Find where the given text appears and provide that cell's center as [x, y] coordinate. 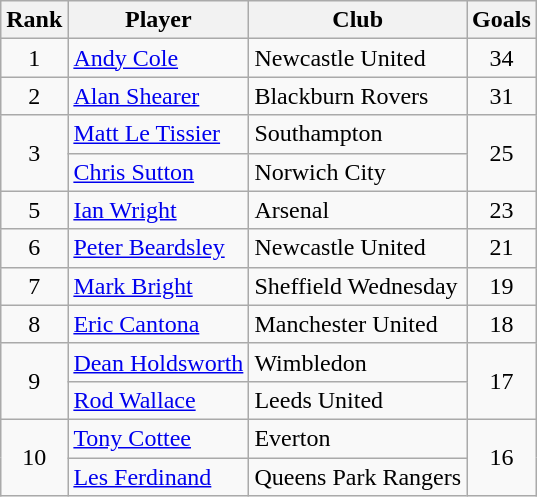
7 [34, 286]
Southampton [358, 134]
Everton [358, 438]
19 [502, 286]
2 [34, 96]
Queens Park Rangers [358, 477]
9 [34, 381]
Andy Cole [158, 58]
21 [502, 248]
Tony Cottee [158, 438]
Alan Shearer [158, 96]
Rank [34, 20]
5 [34, 210]
8 [34, 324]
Peter Beardsley [158, 248]
Goals [502, 20]
10 [34, 457]
16 [502, 457]
Manchester United [358, 324]
17 [502, 381]
Les Ferdinand [158, 477]
Club [358, 20]
Player [158, 20]
Eric Cantona [158, 324]
18 [502, 324]
1 [34, 58]
Rod Wallace [158, 400]
34 [502, 58]
Matt Le Tissier [158, 134]
Blackburn Rovers [358, 96]
25 [502, 153]
Mark Bright [158, 286]
23 [502, 210]
6 [34, 248]
Leeds United [358, 400]
Arsenal [358, 210]
3 [34, 153]
Dean Holdsworth [158, 362]
Sheffield Wednesday [358, 286]
Ian Wright [158, 210]
31 [502, 96]
Chris Sutton [158, 172]
Norwich City [358, 172]
Wimbledon [358, 362]
